Find where the given text appears and provide that cell's center as [x, y] coordinate. 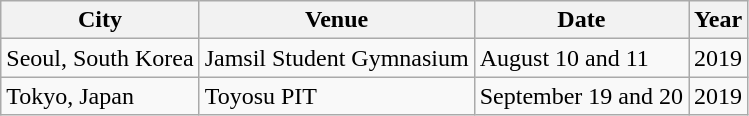
Tokyo, Japan [100, 96]
Date [581, 20]
Jamsil Student Gymnasium [336, 58]
Seoul, South Korea [100, 58]
Year [718, 20]
Toyosu PIT [336, 96]
Venue [336, 20]
City [100, 20]
August 10 and 11 [581, 58]
September 19 and 20 [581, 96]
